Identify which cell holds the provided text, then report its (x, y) central coordinate. 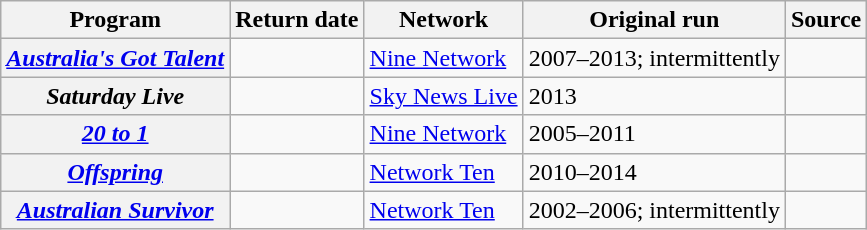
2007–2013; intermittently (654, 58)
2013 (654, 96)
2002–2006; intermittently (654, 210)
Sky News Live (444, 96)
Program (116, 20)
20 to 1 (116, 134)
Network (444, 20)
Return date (297, 20)
Original run (654, 20)
Source (826, 20)
2010–2014 (654, 172)
Offspring (116, 172)
2005–2011 (654, 134)
Australian Survivor (116, 210)
Saturday Live (116, 96)
Australia's Got Talent (116, 58)
